Output the (X, Y) coordinate of the center of the cell containing the given text.  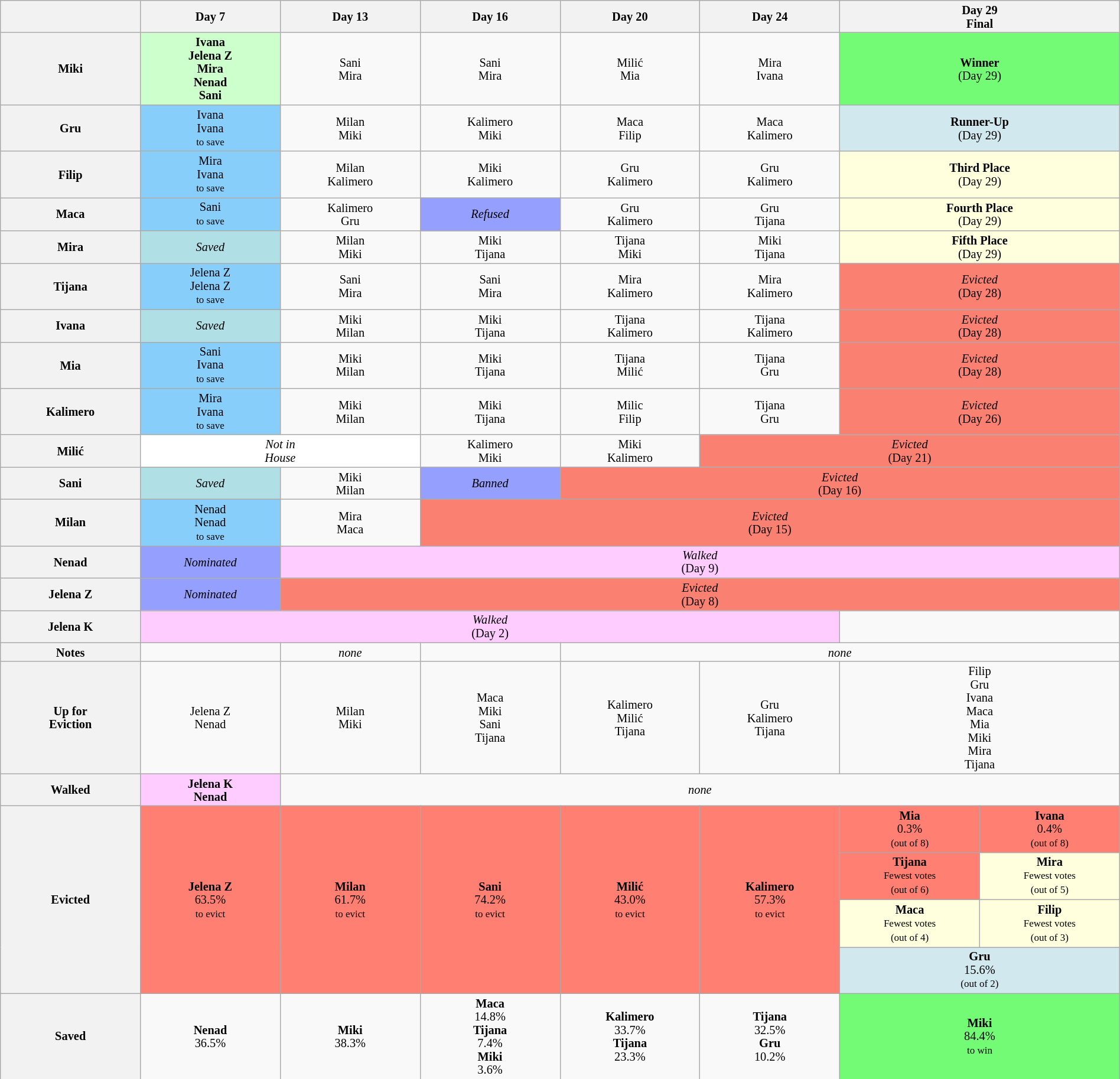
Milić (71, 451)
MilicFilip (630, 411)
Maca Filip (630, 128)
Gru (71, 128)
Milan61.7%to evict (350, 899)
Day 29Final (980, 17)
Tijana (71, 286)
Evicted (71, 899)
Walked(Day 2) (490, 626)
Notes (71, 652)
MiraIvana (770, 69)
Evicted(Day 16) (840, 483)
Nenad36.5% (210, 1036)
TijanaMilić (630, 365)
Jelena KNenad (210, 790)
MacaMikiSaniTijana (490, 718)
Banned (490, 483)
Jelena Z63.5%to evict (210, 899)
IvanaJelena ZMiraNenadSani (210, 69)
Gru15.6%(out of 2) (980, 970)
Day 20 (630, 17)
FilipFewest votes(out of 3) (1049, 923)
TijanaMiki (630, 247)
MacaFewest votes(out of 4) (910, 923)
Evicted(Day 21) (910, 451)
Jelena ZJelena Zto save (210, 286)
Walked(Day 9) (699, 562)
Third Place(Day 29) (980, 175)
GruTijana (770, 214)
Day 16 (490, 17)
Maca (71, 214)
Nenad (71, 562)
Mia0.3%(out of 8) (910, 829)
MiraMaca (350, 522)
Up forEviction (71, 718)
NenadNenadto save (210, 522)
Filip (71, 175)
Sani (71, 483)
Maca14.8%Tijana7.4%Miki3.6% (490, 1036)
TijanaFewest votes(out of 6) (910, 876)
KalimeroGru (350, 214)
Fourth Place(Day 29) (980, 214)
Miki38.3% (350, 1036)
Ivana0.4%(out of 8) (1049, 829)
MilanKalimero (350, 175)
Walked (71, 790)
GruKalimeroTijana (770, 718)
Kalimero57.3%to evict (770, 899)
Evicted(Day 26) (980, 411)
Milić43.0%to evict (630, 899)
FilipGruIvanaMacaMiaMikiMiraTijana (980, 718)
Kalimero (71, 411)
MacaKalimero (770, 128)
Miki (71, 69)
Not inHouse (281, 451)
MiraFewest votes(out of 5) (1049, 876)
MilićMia (630, 69)
Sani74.2%to evict (490, 899)
Kalimero33.7%Tijana23.3% (630, 1036)
Day 24 (770, 17)
Milan (71, 522)
Jelena ZNenad (210, 718)
Evicted(Day 15) (770, 522)
Evicted(Day 8) (699, 594)
Refused (490, 214)
Jelena Z (71, 594)
Mia (71, 365)
IvanaIvanato save (210, 128)
SaniIvanato save (210, 365)
Tijana32.5%Gru10.2% (770, 1036)
Jelena K (71, 626)
Sanito save (210, 214)
Runner-Up(Day 29) (980, 128)
Winner(Day 29) (980, 69)
Day 13 (350, 17)
Day 7 (210, 17)
Ivana (71, 326)
Miki84.4%to win (980, 1036)
Mira (71, 247)
Fifth Place(Day 29) (980, 247)
KalimeroMilićTijana (630, 718)
